From the cell containing the given text, extract its center point as [X, Y] coordinate. 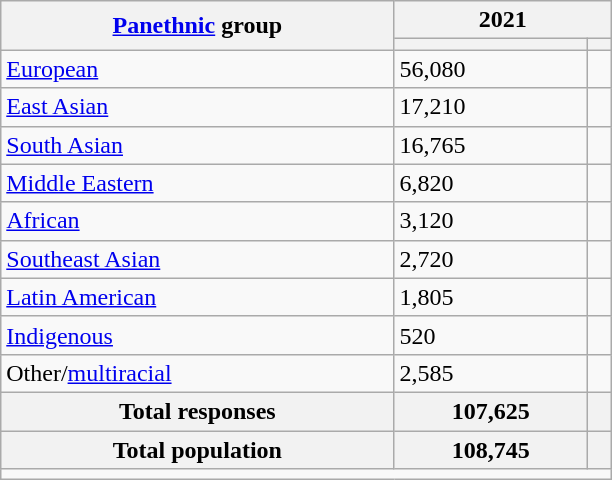
South Asian [198, 145]
2,720 [491, 259]
1,805 [491, 297]
Southeast Asian [198, 259]
3,120 [491, 221]
2021 [503, 20]
Total responses [198, 411]
European [198, 69]
6,820 [491, 183]
African [198, 221]
520 [491, 335]
Total population [198, 449]
Indigenous [198, 335]
Middle Eastern [198, 183]
Latin American [198, 297]
108,745 [491, 449]
2,585 [491, 373]
107,625 [491, 411]
Panethnic group [198, 26]
East Asian [198, 107]
17,210 [491, 107]
56,080 [491, 69]
Other/multiracial [198, 373]
16,765 [491, 145]
